For the text-containing cell, return its midpoint in [x, y] coordinate format. 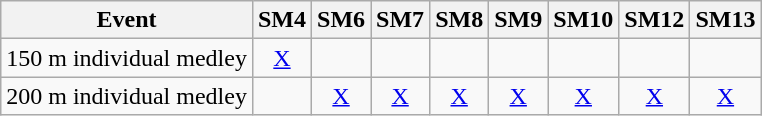
150 m individual medley [127, 58]
SM7 [400, 20]
SM9 [518, 20]
SM4 [282, 20]
SM13 [726, 20]
SM12 [654, 20]
SM8 [460, 20]
SM10 [584, 20]
200 m individual medley [127, 96]
Event [127, 20]
SM6 [342, 20]
